From the cell containing the given text, extract its center point as [X, Y] coordinate. 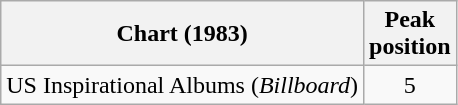
5 [410, 85]
Chart (1983) [182, 34]
Peakposition [410, 34]
US Inspirational Albums (Billboard) [182, 85]
